Identify which cell holds the provided text, then report its [X, Y] central coordinate. 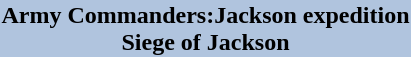
Army Commanders:Jackson expedition Siege of Jackson [206, 28]
